Find where the given text appears and provide that cell's center as [x, y] coordinate. 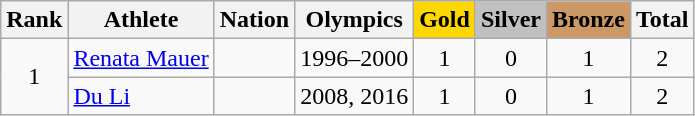
Du Li [141, 96]
Athlete [141, 20]
Renata Mauer [141, 58]
Nation [254, 20]
Bronze [588, 20]
Rank [34, 20]
Gold [445, 20]
Total [662, 20]
1996–2000 [354, 58]
Silver [510, 20]
2008, 2016 [354, 96]
Olympics [354, 20]
